Determine the [X, Y] coordinate at the center of the cell enclosing the given text.  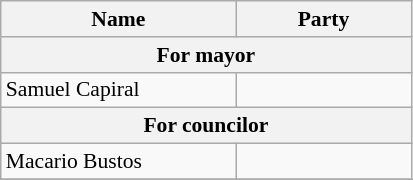
Macario Bustos [118, 162]
For councilor [206, 126]
Party [324, 19]
Samuel Capiral [118, 90]
Name [118, 19]
For mayor [206, 55]
